Find where the given text appears and provide that cell's center as [X, Y] coordinate. 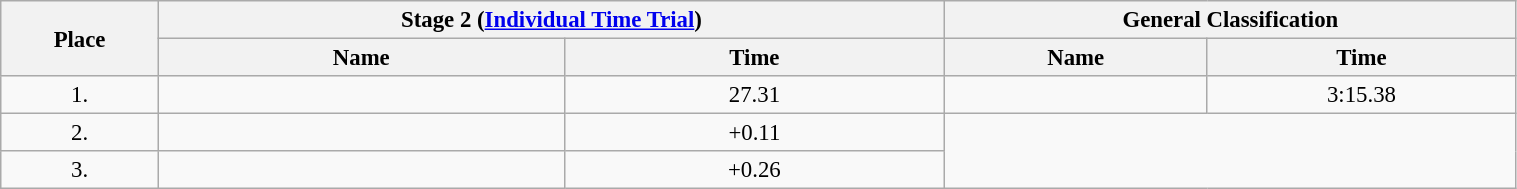
3. [80, 170]
2. [80, 133]
General Classification [1230, 20]
+0.26 [754, 170]
3:15.38 [1362, 95]
27.31 [754, 95]
Place [80, 38]
+0.11 [754, 133]
Stage 2 (Individual Time Trial) [551, 20]
1. [80, 95]
